From the cell containing the given text, extract its center point as (x, y) coordinate. 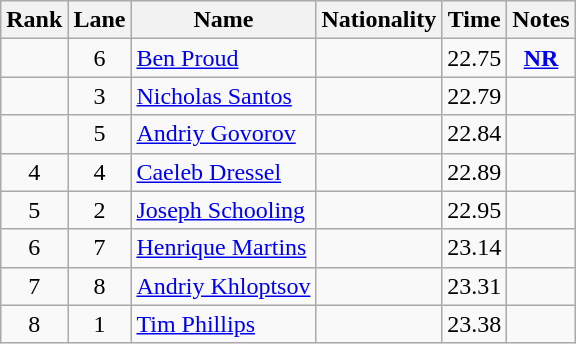
Ben Proud (224, 58)
22.79 (474, 96)
Andriy Khloptsov (224, 286)
Nicholas Santos (224, 96)
23.14 (474, 248)
NR (541, 58)
Henrique Martins (224, 248)
Caeleb Dressel (224, 172)
3 (100, 96)
Rank (34, 20)
Joseph Schooling (224, 210)
Tim Phillips (224, 324)
23.38 (474, 324)
Nationality (379, 20)
Notes (541, 20)
23.31 (474, 286)
22.95 (474, 210)
Name (224, 20)
Lane (100, 20)
Time (474, 20)
2 (100, 210)
22.89 (474, 172)
1 (100, 324)
22.84 (474, 134)
22.75 (474, 58)
Andriy Govorov (224, 134)
